Search for the cell housing the specified text and yield its [X, Y] center coordinate. 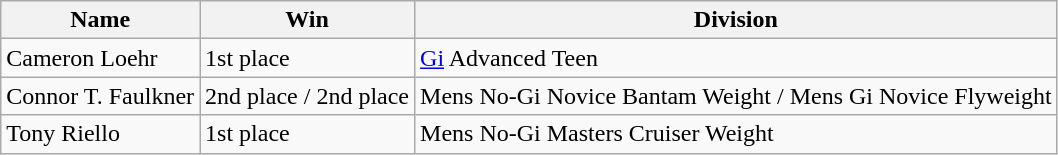
2nd place / 2nd place [308, 96]
Division [736, 20]
Mens No-Gi Novice Bantam Weight / Mens Gi Novice Flyweight [736, 96]
Tony Riello [100, 134]
Gi Advanced Teen [736, 58]
Win [308, 20]
Cameron Loehr [100, 58]
Name [100, 20]
Connor T. Faulkner [100, 96]
Mens No-Gi Masters Cruiser Weight [736, 134]
